Detect which cell encompasses the target text, then output its (x, y) center coordinate. 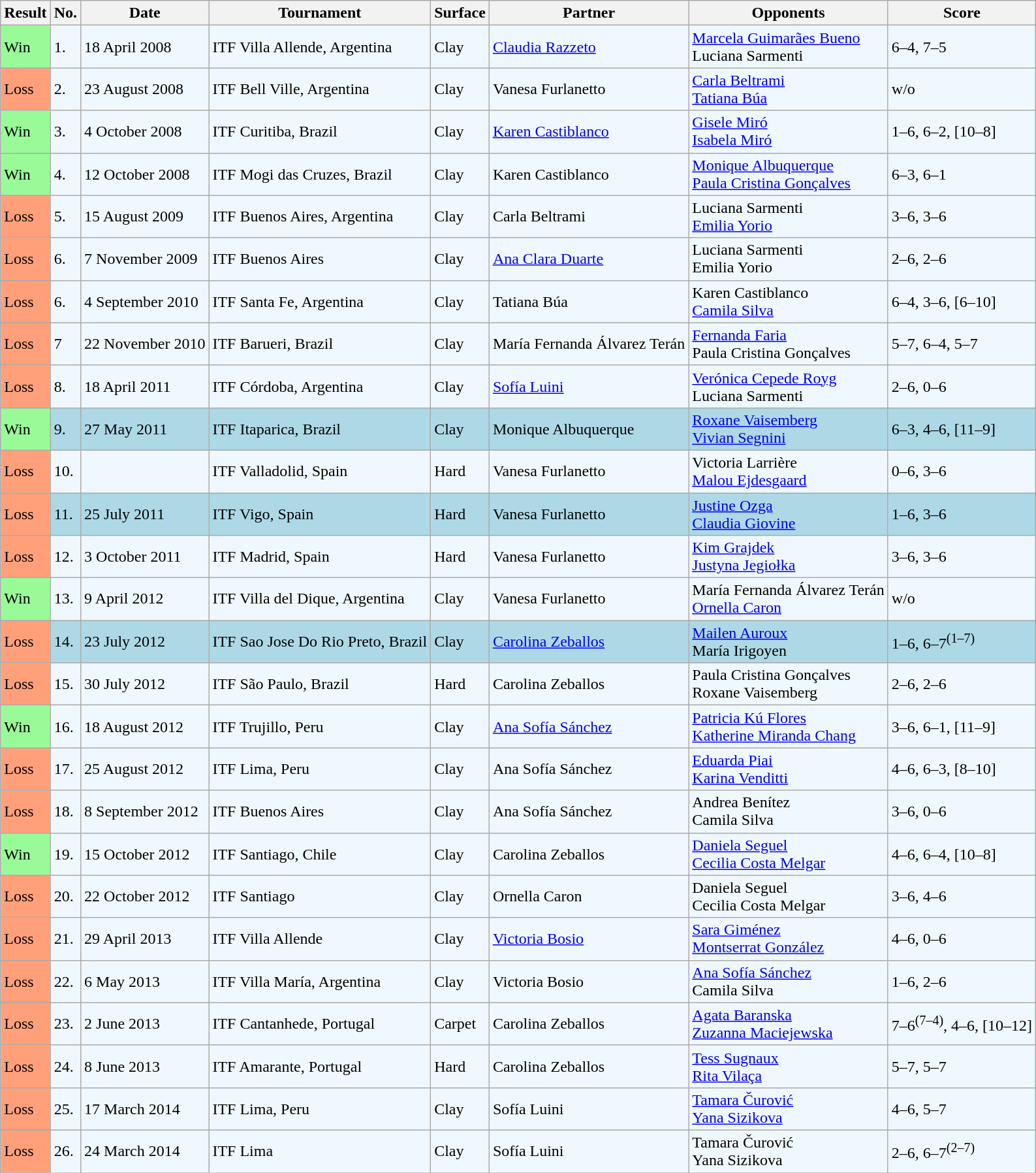
12. (65, 556)
Ana Clara Duarte (589, 259)
Monique Albuquerque (589, 428)
8 June 2013 (145, 1066)
20. (65, 896)
Opponents (789, 13)
4 October 2008 (145, 132)
10. (65, 472)
ITF Buenos Aires, Argentina (320, 217)
24. (65, 1066)
8 September 2012 (145, 811)
ITF Valladolid, Spain (320, 472)
ITF Santa Fe, Argentina (320, 302)
1. (65, 47)
18 August 2012 (145, 726)
ITF Mogi das Cruzes, Brazil (320, 174)
Monique Albuquerque Paula Cristina Gonçalves (789, 174)
21. (65, 939)
4–6, 6–3, [8–10] (962, 769)
María Fernanda Álvarez Terán Ornella Caron (789, 600)
9 April 2012 (145, 600)
15. (65, 684)
22 November 2010 (145, 344)
No. (65, 13)
27 May 2011 (145, 428)
5. (65, 217)
4–6, 5–7 (962, 1109)
Gisele Miró Isabela Miró (789, 132)
ITF Villa del Dique, Argentina (320, 600)
29 April 2013 (145, 939)
Claudia Razzeto (589, 47)
Patricia Kú Flores Katherine Miranda Chang (789, 726)
Tess Sugnaux Rita Vilaça (789, 1066)
Tatiana Búa (589, 302)
23 July 2012 (145, 641)
ITF Santiago, Chile (320, 854)
1–6, 6–7(1–7) (962, 641)
18 April 2011 (145, 387)
11. (65, 513)
2. (65, 89)
Carla Beltrami (589, 217)
Surface (460, 13)
ITF Madrid, Spain (320, 556)
6–3, 4–6, [11–9] (962, 428)
ITF Vigo, Spain (320, 513)
17. (65, 769)
María Fernanda Álvarez Terán (589, 344)
6–4, 7–5 (962, 47)
15 October 2012 (145, 854)
ITF São Paulo, Brazil (320, 684)
3–6, 6–1, [11–9] (962, 726)
Ornella Caron (589, 896)
Marcela Guimarães Bueno Luciana Sarmenti (789, 47)
6 May 2013 (145, 981)
1–6, 2–6 (962, 981)
Sara Giménez Montserrat González (789, 939)
Paula Cristina Gonçalves Roxane Vaisemberg (789, 684)
4–6, 6–4, [10–8] (962, 854)
ITF Lima (320, 1151)
25. (65, 1109)
Justine Ozga Claudia Giovine (789, 513)
ITF Amarante, Portugal (320, 1066)
18. (65, 811)
14. (65, 641)
26. (65, 1151)
13. (65, 600)
24 March 2014 (145, 1151)
19. (65, 854)
ITF Villa Allende (320, 939)
Partner (589, 13)
2 June 2013 (145, 1024)
ITF Villa Allende, Argentina (320, 47)
4 September 2010 (145, 302)
Eduarda Piai Karina Venditti (789, 769)
30 July 2012 (145, 684)
ITF Córdoba, Argentina (320, 387)
6–3, 6–1 (962, 174)
Carpet (460, 1024)
Fernanda Faria Paula Cristina Gonçalves (789, 344)
Andrea Benítez Camila Silva (789, 811)
23. (65, 1024)
25 July 2011 (145, 513)
25 August 2012 (145, 769)
7 November 2009 (145, 259)
16. (65, 726)
23 August 2008 (145, 89)
3. (65, 132)
4–6, 0–6 (962, 939)
Ana Sofía Sánchez Camila Silva (789, 981)
7–6(7–4), 4–6, [10–12] (962, 1024)
Victoria Larrière Malou Ejdesgaard (789, 472)
ITF Itaparica, Brazil (320, 428)
7 (65, 344)
ITF Sao Jose Do Rio Preto, Brazil (320, 641)
3 October 2011 (145, 556)
22. (65, 981)
9. (65, 428)
22 October 2012 (145, 896)
Karen Castiblanco Camila Silva (789, 302)
Carla Beltrami Tatiana Búa (789, 89)
5–7, 5–7 (962, 1066)
Result (25, 13)
Roxane Vaisemberg Vivian Segnini (789, 428)
5–7, 6–4, 5–7 (962, 344)
Verónica Cepede Royg Luciana Sarmenti (789, 387)
1–6, 3–6 (962, 513)
2–6, 0–6 (962, 387)
Kim Grajdek Justyna Jegiołka (789, 556)
8. (65, 387)
ITF Curitiba, Brazil (320, 132)
15 August 2009 (145, 217)
Tournament (320, 13)
ITF Villa María, Argentina (320, 981)
ITF Barueri, Brazil (320, 344)
3–6, 0–6 (962, 811)
0–6, 3–6 (962, 472)
Date (145, 13)
2–6, 6–7(2–7) (962, 1151)
Score (962, 13)
ITF Santiago (320, 896)
12 October 2008 (145, 174)
18 April 2008 (145, 47)
ITF Cantanhede, Portugal (320, 1024)
Mailen Auroux María Irigoyen (789, 641)
6–4, 3–6, [6–10] (962, 302)
ITF Trujillo, Peru (320, 726)
1–6, 6–2, [10–8] (962, 132)
4. (65, 174)
ITF Bell Ville, Argentina (320, 89)
3–6, 4–6 (962, 896)
17 March 2014 (145, 1109)
Agata Baranska Zuzanna Maciejewska (789, 1024)
